Find where the given text appears and provide that cell's center as (x, y) coordinate. 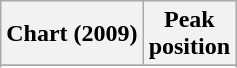
Peakposition (189, 34)
Chart (2009) (72, 34)
